Pinpoint the cell where the given text exists, returning its [x, y] midpoint coordinate. 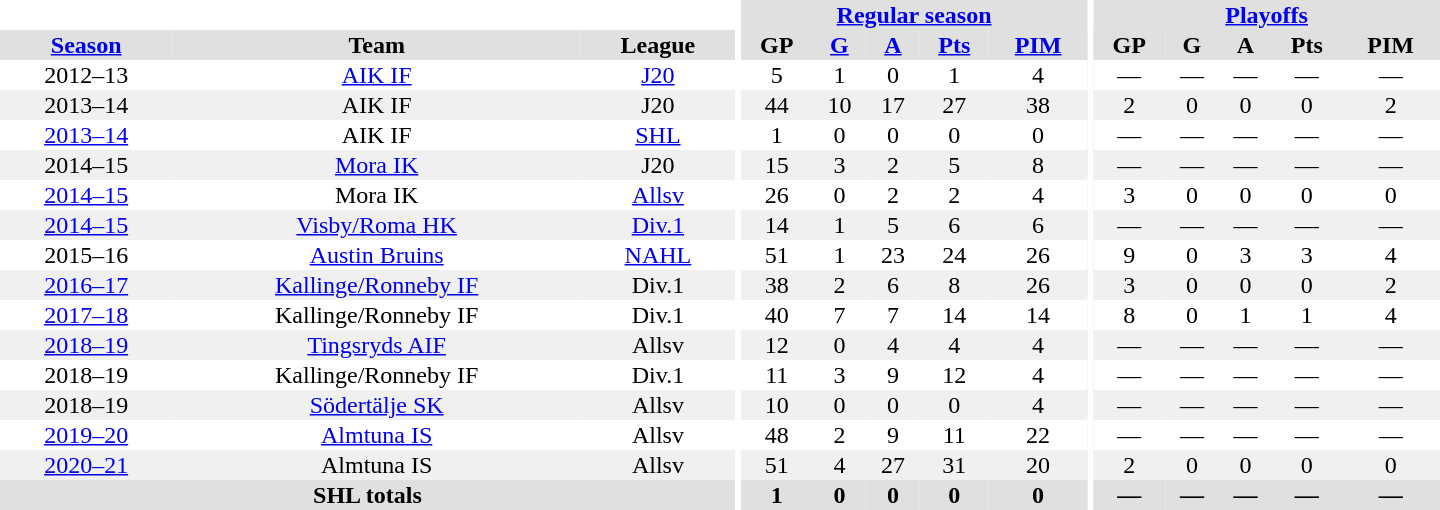
Regular season [914, 15]
15 [777, 165]
Södertälje SK [376, 405]
Austin Bruins [376, 255]
SHL totals [368, 495]
Season [86, 45]
SHL [658, 135]
Team [376, 45]
17 [892, 105]
Playoffs [1266, 15]
Tingsryds AIF [376, 345]
2020–21 [86, 465]
20 [1038, 465]
23 [892, 255]
22 [1038, 435]
31 [954, 465]
48 [777, 435]
40 [777, 315]
Visby/Roma HK [376, 225]
NAHL [658, 255]
League [658, 45]
2012–13 [86, 75]
2017–18 [86, 315]
24 [954, 255]
2015–16 [86, 255]
44 [777, 105]
2016–17 [86, 285]
2019–20 [86, 435]
